Determine the [x, y] coordinate at the center of the cell enclosing the given text.  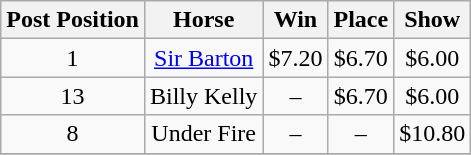
Horse [203, 20]
Sir Barton [203, 58]
$7.20 [296, 58]
Show [432, 20]
1 [73, 58]
8 [73, 134]
Billy Kelly [203, 96]
Post Position [73, 20]
13 [73, 96]
Place [361, 20]
$10.80 [432, 134]
Win [296, 20]
Under Fire [203, 134]
